Identify which cell holds the provided text, then report its (X, Y) central coordinate. 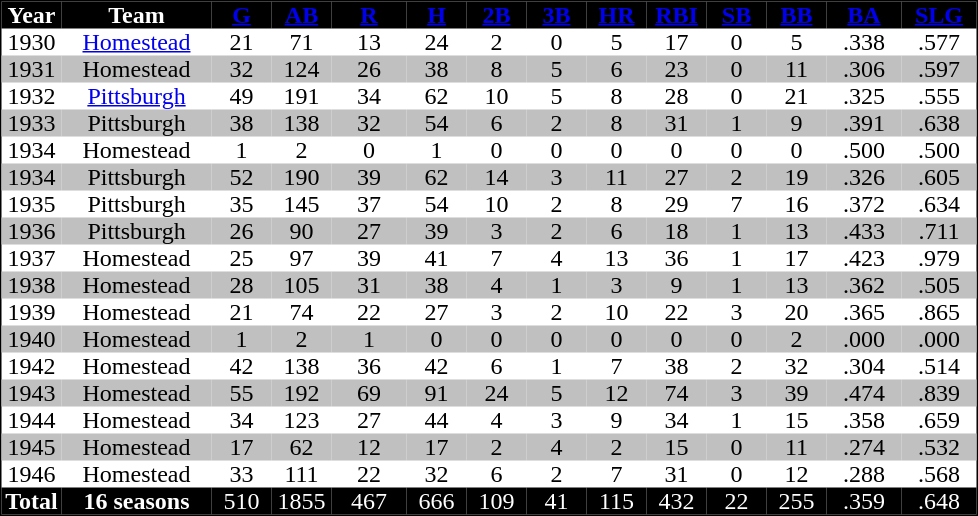
37 (370, 204)
.532 (940, 448)
.391 (864, 124)
BA (864, 16)
Year (32, 16)
.979 (940, 258)
1944 (32, 420)
44 (436, 420)
1933 (32, 124)
1932 (32, 96)
SB (736, 16)
18 (676, 232)
20 (796, 312)
.433 (864, 232)
467 (370, 502)
1946 (32, 474)
123 (302, 420)
.372 (864, 204)
145 (302, 204)
.304 (864, 366)
255 (796, 502)
SLG (940, 16)
510 (242, 502)
1940 (32, 340)
R (370, 16)
.711 (940, 232)
23 (676, 70)
3B (556, 16)
.839 (940, 394)
1855 (302, 502)
.359 (864, 502)
.474 (864, 394)
1936 (32, 232)
.326 (864, 178)
.365 (864, 312)
Team (137, 16)
14 (496, 178)
49 (242, 96)
G (242, 16)
.605 (940, 178)
.638 (940, 124)
52 (242, 178)
.362 (864, 286)
97 (302, 258)
.514 (940, 366)
109 (496, 502)
AB (302, 16)
1939 (32, 312)
190 (302, 178)
Total (32, 502)
H (436, 16)
16 seasons (137, 502)
111 (302, 474)
91 (436, 394)
.568 (940, 474)
19 (796, 178)
191 (302, 96)
115 (616, 502)
.288 (864, 474)
90 (302, 232)
.338 (864, 42)
.274 (864, 448)
1937 (32, 258)
666 (436, 502)
.306 (864, 70)
BB (796, 16)
124 (302, 70)
105 (302, 286)
432 (676, 502)
.597 (940, 70)
1931 (32, 70)
RBI (676, 16)
1945 (32, 448)
.505 (940, 286)
.634 (940, 204)
.865 (940, 312)
29 (676, 204)
69 (370, 394)
35 (242, 204)
16 (796, 204)
1930 (32, 42)
1938 (32, 286)
.648 (940, 502)
25 (242, 258)
.659 (940, 420)
.555 (940, 96)
71 (302, 42)
.325 (864, 96)
.358 (864, 420)
1943 (32, 394)
1935 (32, 204)
33 (242, 474)
.577 (940, 42)
55 (242, 394)
192 (302, 394)
HR (616, 16)
2B (496, 16)
1942 (32, 366)
.423 (864, 258)
